Extract the [X, Y] coordinate from the center of the cell holding the provided text.  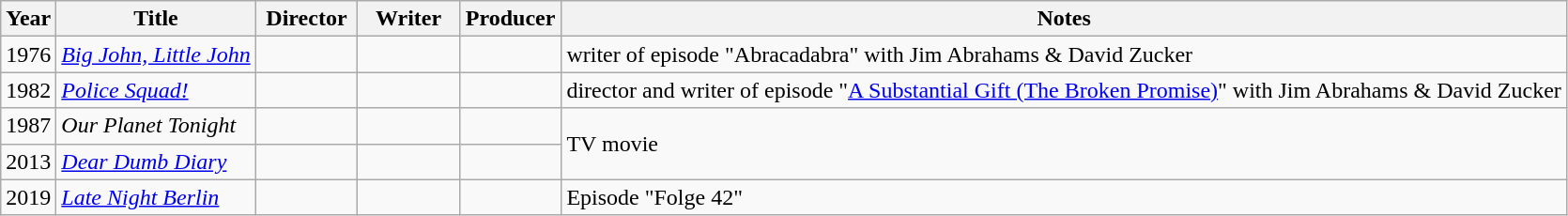
Episode "Folge 42" [1064, 197]
Producer [511, 19]
Big John, Little John [156, 54]
1987 [28, 126]
director and writer of episode "A Substantial Gift (The Broken Promise)" with Jim Abrahams & David Zucker [1064, 90]
Late Night Berlin [156, 197]
2013 [28, 162]
TV movie [1064, 144]
1982 [28, 90]
2019 [28, 197]
Notes [1064, 19]
Writer [409, 19]
Dear Dumb Diary [156, 162]
1976 [28, 54]
Year [28, 19]
Title [156, 19]
writer of episode "Abracadabra" with Jim Abrahams & David Zucker [1064, 54]
Our Planet Tonight [156, 126]
Director [306, 19]
Police Squad! [156, 90]
